Return (X, Y) of the center of cell containing provided text 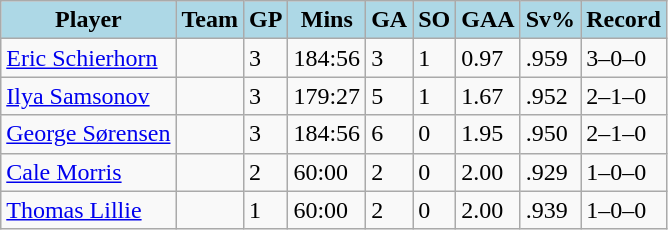
179:27 (327, 96)
.950 (550, 134)
Mins (327, 20)
5 (390, 96)
SO (434, 20)
Eric Schierhorn (88, 58)
Player (88, 20)
.929 (550, 172)
GP (266, 20)
GA (390, 20)
Team (210, 20)
George Sørensen (88, 134)
Record (624, 20)
1.95 (488, 134)
0.97 (488, 58)
.939 (550, 210)
Ilya Samsonov (88, 96)
3–0–0 (624, 58)
.952 (550, 96)
1.67 (488, 96)
Cale Morris (88, 172)
GAA (488, 20)
Sv% (550, 20)
.959 (550, 58)
Thomas Lillie (88, 210)
6 (390, 134)
